Return (X, Y) of the center of cell containing provided text 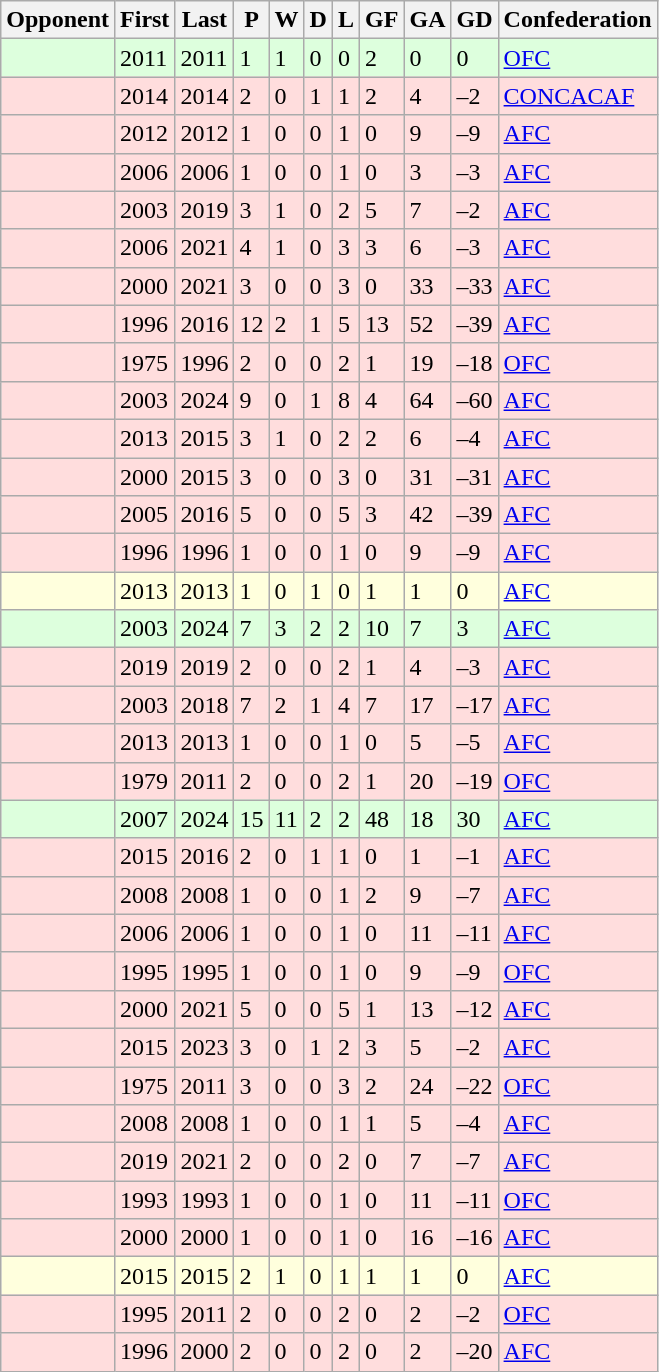
33 (428, 286)
Confederation (578, 20)
W (286, 20)
–5 (474, 743)
–31 (474, 477)
10 (382, 629)
GF (382, 20)
2018 (204, 705)
–22 (474, 1085)
19 (428, 362)
2005 (145, 515)
–16 (474, 1238)
Last (204, 20)
–12 (474, 1009)
–33 (474, 286)
15 (252, 819)
First (145, 20)
CONCACAF (578, 96)
D (318, 20)
16 (428, 1238)
Opponent (58, 20)
52 (428, 324)
–19 (474, 781)
GA (428, 20)
24 (428, 1085)
31 (428, 477)
P (252, 20)
–18 (474, 362)
–17 (474, 705)
L (346, 20)
48 (382, 819)
64 (428, 400)
GD (474, 20)
1979 (145, 781)
18 (428, 819)
8 (346, 400)
12 (252, 324)
2007 (145, 819)
2023 (204, 1047)
–60 (474, 400)
–20 (474, 1352)
42 (428, 515)
30 (474, 819)
20 (428, 781)
–1 (474, 857)
17 (428, 705)
